Detect which cell encompasses the target text, then output its [x, y] center coordinate. 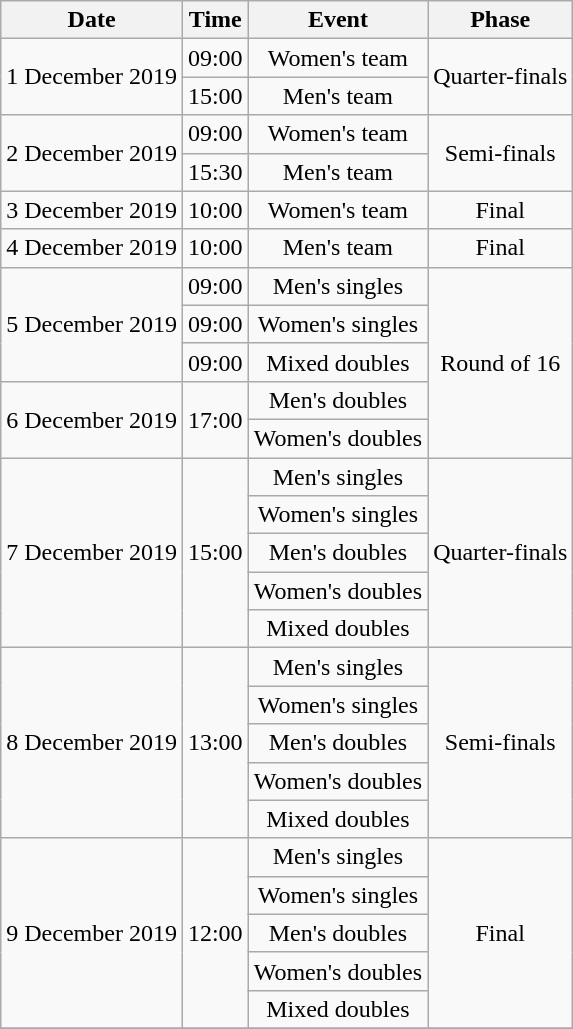
15:30 [215, 172]
Date [92, 20]
6 December 2019 [92, 419]
13:00 [215, 743]
8 December 2019 [92, 743]
Phase [500, 20]
5 December 2019 [92, 324]
3 December 2019 [92, 210]
12:00 [215, 933]
4 December 2019 [92, 248]
17:00 [215, 419]
Round of 16 [500, 362]
2 December 2019 [92, 153]
Event [338, 20]
Time [215, 20]
9 December 2019 [92, 933]
1 December 2019 [92, 77]
7 December 2019 [92, 553]
